Capture the cell that displays the provided text and extract its (x, y) central coordinate. 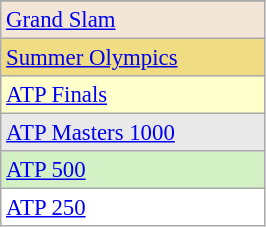
ATP Masters 1000 (133, 133)
ATP 250 (133, 208)
Grand Slam (133, 20)
ATP 500 (133, 170)
Summer Olympics (133, 58)
ATP Finals (133, 95)
